Return (X, Y) of the center of cell containing provided text 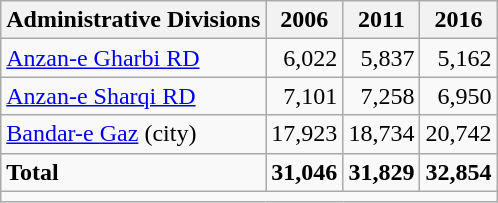
2011 (382, 20)
2006 (304, 20)
32,854 (458, 172)
7,101 (304, 96)
Anzan-e Gharbi RD (134, 58)
6,950 (458, 96)
5,837 (382, 58)
17,923 (304, 134)
2016 (458, 20)
Bandar-e Gaz (city) (134, 134)
Total (134, 172)
6,022 (304, 58)
5,162 (458, 58)
18,734 (382, 134)
20,742 (458, 134)
31,829 (382, 172)
31,046 (304, 172)
Anzan-e Sharqi RD (134, 96)
Administrative Divisions (134, 20)
7,258 (382, 96)
